Capture the cell that displays the provided text and extract its (x, y) central coordinate. 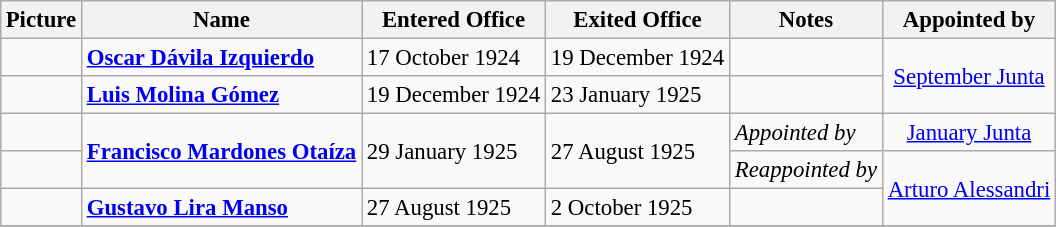
January Junta (968, 133)
23 January 1925 (637, 95)
Francisco Mardones Otaíza (221, 152)
2 October 1925 (637, 208)
Reappointed by (806, 170)
Entered Office (454, 20)
Notes (806, 20)
Exited Office (637, 20)
Arturo Alessandri (968, 188)
Picture (40, 20)
Gustavo Lira Manso (221, 208)
September Junta (968, 76)
Name (221, 20)
29 January 1925 (454, 152)
Oscar Dávila Izquierdo (221, 58)
Luis Molina Gómez (221, 95)
17 October 1924 (454, 58)
